For the text-containing cell, return its midpoint in (x, y) coordinate format. 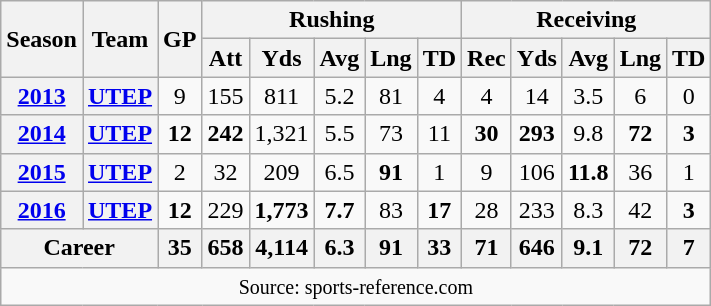
2013 (42, 96)
9.8 (588, 134)
30 (487, 134)
0 (689, 96)
658 (226, 248)
9.1 (588, 248)
11.8 (588, 172)
73 (391, 134)
155 (226, 96)
5.5 (340, 134)
233 (536, 210)
2015 (42, 172)
GP (180, 39)
4,114 (282, 248)
1,773 (282, 210)
Career (80, 248)
242 (226, 134)
646 (536, 248)
2016 (42, 210)
209 (282, 172)
17 (439, 210)
8.3 (588, 210)
229 (226, 210)
Rushing (332, 20)
Season (42, 39)
5.2 (340, 96)
7 (689, 248)
Rec (487, 58)
11 (439, 134)
32 (226, 172)
Source: sports-reference.com (356, 286)
6 (640, 96)
42 (640, 210)
35 (180, 248)
81 (391, 96)
6.3 (340, 248)
3.5 (588, 96)
83 (391, 210)
14 (536, 96)
293 (536, 134)
36 (640, 172)
7.7 (340, 210)
106 (536, 172)
Receiving (586, 20)
71 (487, 248)
33 (439, 248)
Att (226, 58)
6.5 (340, 172)
2014 (42, 134)
Team (120, 39)
28 (487, 210)
2 (180, 172)
1,321 (282, 134)
811 (282, 96)
